Detect which cell encompasses the target text, then output its (x, y) center coordinate. 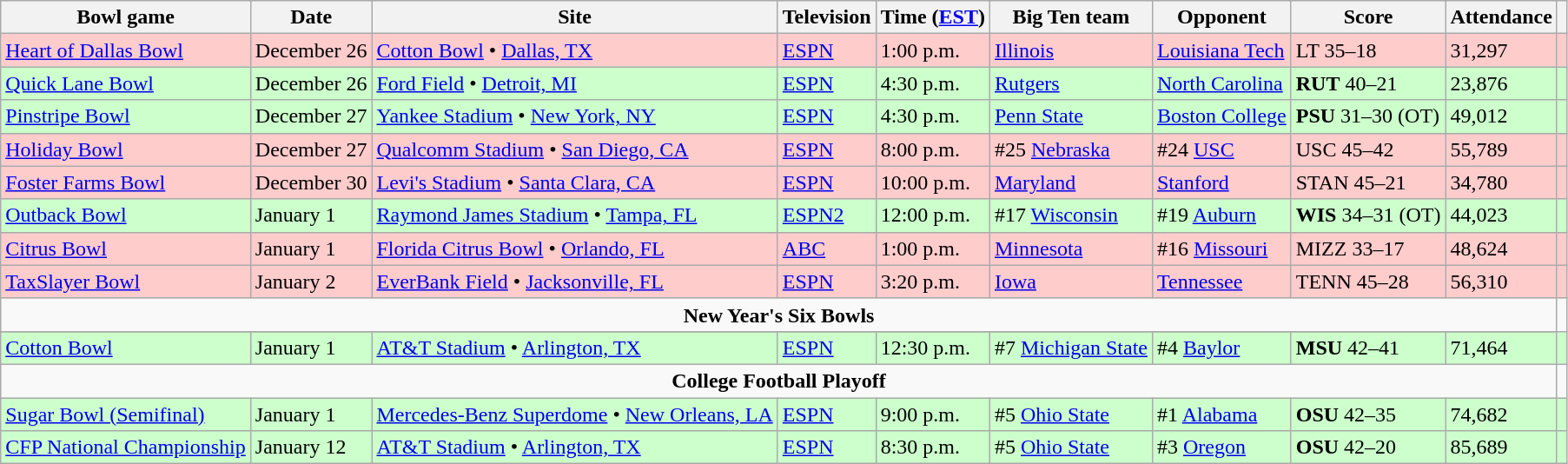
44,023 (1501, 215)
WIS 34–31 (OT) (1368, 215)
#16 Missouri (1221, 249)
North Carolina (1221, 83)
55,789 (1501, 149)
Yankee Stadium • New York, NY (575, 116)
Attendance (1501, 17)
MIZZ 33–17 (1368, 249)
STAN 45–21 (1368, 182)
College Football Playoff (779, 381)
USC 45–42 (1368, 149)
Raymond James Stadium • Tampa, FL (575, 215)
56,310 (1501, 282)
8:00 p.m. (933, 149)
Qualcomm Stadium • San Diego, CA (575, 149)
ESPN2 (827, 215)
Stanford (1221, 182)
January 12 (311, 447)
74,682 (1501, 414)
Sugar Bowl (Semifinal) (126, 414)
Holiday Bowl (126, 149)
OSU 42–20 (1368, 447)
Date (311, 17)
23,876 (1501, 83)
Cotton Bowl • Dallas, TX (575, 50)
Time (EST) (933, 17)
31,297 (1501, 50)
12:30 p.m. (933, 348)
EverBank Field • Jacksonville, FL (575, 282)
Opponent (1221, 17)
TENN 45–28 (1368, 282)
#1 Alabama (1221, 414)
Pinstripe Bowl (126, 116)
12:00 p.m. (933, 215)
MSU 42–41 (1368, 348)
Quick Lane Bowl (126, 83)
RUT 40–21 (1368, 83)
#25 Nebraska (1070, 149)
#17 Wisconsin (1070, 215)
#3 Oregon (1221, 447)
ABC (827, 249)
Site (575, 17)
LT 35–18 (1368, 50)
Cotton Bowl (126, 348)
Minnesota (1070, 249)
CFP National Championship (126, 447)
Levi's Stadium • Santa Clara, CA (575, 182)
10:00 p.m. (933, 182)
Penn State (1070, 116)
December 30 (311, 182)
Florida Citrus Bowl • Orlando, FL (575, 249)
Bowl game (126, 17)
71,464 (1501, 348)
Television (827, 17)
Louisiana Tech (1221, 50)
Ford Field • Detroit, MI (575, 83)
Heart of Dallas Bowl (126, 50)
Outback Bowl (126, 215)
85,689 (1501, 447)
PSU 31–30 (OT) (1368, 116)
#24 USC (1221, 149)
48,624 (1501, 249)
#4 Baylor (1221, 348)
January 2 (311, 282)
New Year's Six Bowls (779, 315)
Illinois (1070, 50)
OSU 42–35 (1368, 414)
#19 Auburn (1221, 215)
Iowa (1070, 282)
Big Ten team (1070, 17)
34,780 (1501, 182)
Foster Farms Bowl (126, 182)
Score (1368, 17)
8:30 p.m. (933, 447)
9:00 p.m. (933, 414)
49,012 (1501, 116)
Tennessee (1221, 282)
TaxSlayer Bowl (126, 282)
#7 Michigan State (1070, 348)
Mercedes-Benz Superdome • New Orleans, LA (575, 414)
Boston College (1221, 116)
Rutgers (1070, 83)
3:20 p.m. (933, 282)
Citrus Bowl (126, 249)
Maryland (1070, 182)
